Detect which cell encompasses the target text, then output its [X, Y] center coordinate. 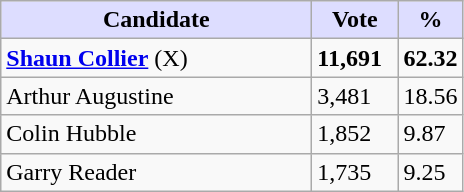
62.32 [430, 58]
Colin Hubble [156, 134]
Arthur Augustine [156, 96]
Vote [355, 20]
Shaun Collier (X) [156, 58]
9.87 [430, 134]
11,691 [355, 58]
9.25 [430, 172]
18.56 [430, 96]
% [430, 20]
1,735 [355, 172]
Garry Reader [156, 172]
Candidate [156, 20]
3,481 [355, 96]
1,852 [355, 134]
